From the cell containing the given text, extract its center point as (x, y) coordinate. 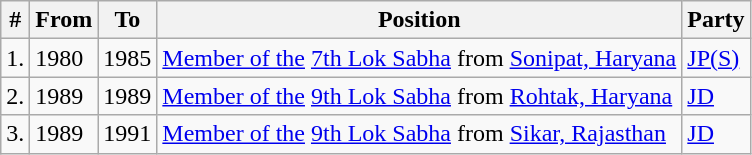
To (128, 20)
Party (716, 20)
# (16, 20)
JP(S) (716, 58)
Member of the 9th Lok Sabha from Sikar, Rajasthan (420, 134)
1991 (128, 134)
2. (16, 96)
Position (420, 20)
Member of the 9th Lok Sabha from Rohtak, Haryana (420, 96)
1. (16, 58)
1980 (64, 58)
1985 (128, 58)
3. (16, 134)
Member of the 7th Lok Sabha from Sonipat, Haryana (420, 58)
From (64, 20)
